Determine the (x, y) coordinate at the center of the cell enclosing the given text.  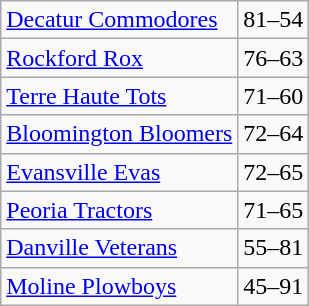
45–91 (274, 286)
72–65 (274, 172)
81–54 (274, 20)
71–60 (274, 96)
Bloomington Bloomers (120, 134)
71–65 (274, 210)
Danville Veterans (120, 248)
Terre Haute Tots (120, 96)
72–64 (274, 134)
Peoria Tractors (120, 210)
55–81 (274, 248)
Decatur Commodores (120, 20)
Moline Plowboys (120, 286)
Evansville Evas (120, 172)
Rockford Rox (120, 58)
76–63 (274, 58)
